Pinpoint the cell where the given text exists, returning its (X, Y) midpoint coordinate. 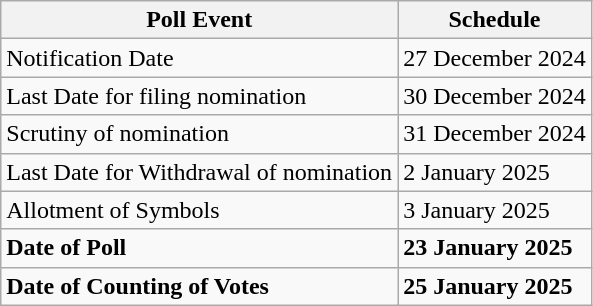
3 January 2025 (495, 210)
Last Date for filing nomination (200, 96)
Allotment of Symbols (200, 210)
Scrutiny of nomination (200, 134)
Date of Poll (200, 248)
23 January 2025 (495, 248)
27 December 2024 (495, 58)
Last Date for Withdrawal of nomination (200, 172)
31 December 2024 (495, 134)
Date of Counting of Votes (200, 286)
Notification Date (200, 58)
Schedule (495, 20)
Poll Event (200, 20)
25 January 2025 (495, 286)
30 December 2024 (495, 96)
2 January 2025 (495, 172)
